Find where the given text appears and provide that cell's center as (x, y) coordinate. 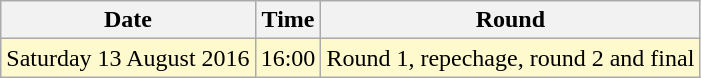
16:00 (288, 58)
Round 1, repechage, round 2 and final (510, 58)
Date (128, 20)
Time (288, 20)
Saturday 13 August 2016 (128, 58)
Round (510, 20)
